Return [X, Y] of the center of cell containing provided text 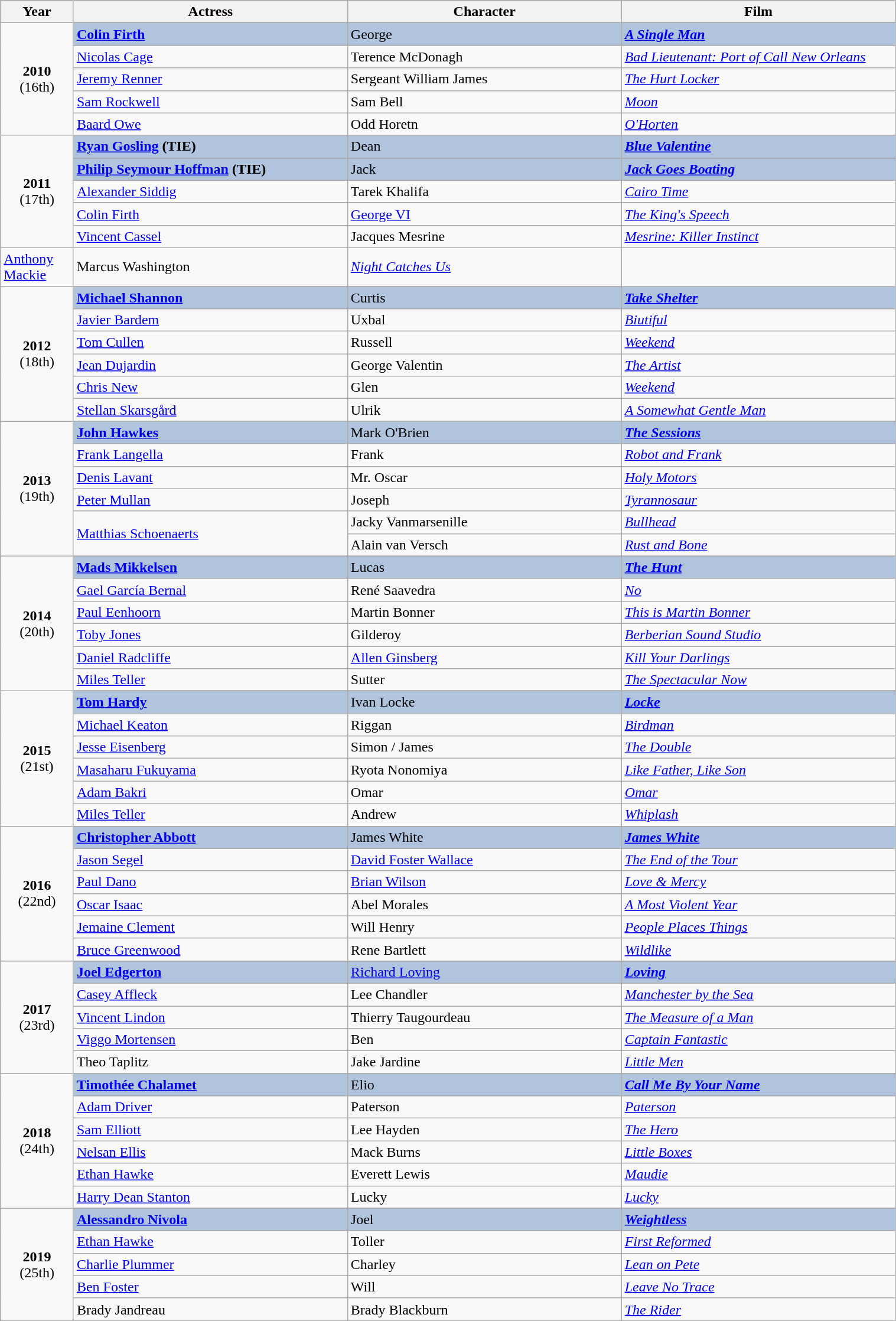
René Saavedra [484, 590]
2014(20th) [37, 623]
Jason Segel [210, 860]
A Somewhat Gentle Man [758, 410]
Ryan Gosling (TIE) [210, 147]
Charley [484, 1264]
The Spectacular Now [758, 680]
George [484, 34]
2018(24th) [37, 1141]
Lean on Pete [758, 1264]
The Double [758, 747]
Martin Bonner [484, 612]
Jack Goes Boating [758, 169]
Sutter [484, 680]
Leave No Trace [758, 1287]
George Valentin [484, 365]
Uxbal [484, 320]
Sam Elliott [210, 1130]
Ryota Nonomiya [484, 770]
Little Boxes [758, 1152]
Toby Jones [210, 635]
Gael García Bernal [210, 590]
Baard Owe [210, 124]
Michael Keaton [210, 725]
Jeremy Renner [210, 79]
Nicolas Cage [210, 57]
Frank [484, 455]
Harry Dean Stanton [210, 1197]
Ben [484, 1040]
Joseph [484, 500]
Matthias Schoenaerts [210, 533]
Kill Your Darlings [758, 658]
Tarek Khalifa [484, 191]
Will [484, 1287]
Maudie [758, 1174]
Call Me By Your Name [758, 1085]
Curtis [484, 297]
Oscar Isaac [210, 904]
Glen [484, 388]
Mr. Oscar [484, 477]
First Reformed [758, 1242]
Thierry Taugourdeau [484, 1017]
A Single Man [758, 34]
2017(23rd) [37, 1017]
Manchester by the Sea [758, 994]
Holy Motors [758, 477]
Joel [484, 1219]
Blue Valentine [758, 147]
Frank Langella [210, 455]
Take Shelter [758, 297]
Brady Blackburn [484, 1309]
Paul Dano [210, 882]
David Foster Wallace [484, 860]
Jemaine Clement [210, 927]
Sam Bell [484, 102]
Brady Jandreau [210, 1309]
Biutiful [758, 320]
This is Martin Bonner [758, 612]
Brian Wilson [484, 882]
Sam Rockwell [210, 102]
Robot and Frank [758, 455]
Elio [484, 1085]
O'Horten [758, 124]
Charlie Plummer [210, 1264]
The Rider [758, 1309]
Stellan Skarsgård [210, 410]
Ben Foster [210, 1287]
Will Henry [484, 927]
No [758, 590]
Year [37, 12]
Mack Burns [484, 1152]
Abel Morales [484, 904]
Denis Lavant [210, 477]
Actress [210, 12]
Weightless [758, 1219]
Alessandro Nivola [210, 1219]
Night Catches Us [484, 267]
Casey Affleck [210, 994]
Adam Driver [210, 1107]
Alain van Versch [484, 545]
Sergeant William James [484, 79]
The King's Speech [758, 214]
Lee Hayden [484, 1130]
Toller [484, 1242]
Terence McDonagh [484, 57]
Lucas [484, 567]
Lee Chandler [484, 994]
Masaharu Fukuyama [210, 770]
2015(21st) [37, 759]
2019(25th) [37, 1264]
Moon [758, 102]
A Most Violent Year [758, 904]
Like Father, Like Son [758, 770]
Bad Lieutenant: Port of Call New Orleans [758, 57]
Dean [484, 147]
Wildlike [758, 949]
2012(18th) [37, 353]
2013(19th) [37, 489]
Jacques Mesrine [484, 236]
People Places Things [758, 927]
Gilderoy [484, 635]
Love & Mercy [758, 882]
Tom Hardy [210, 702]
Film [758, 12]
Vincent Cassel [210, 236]
Allen Ginsberg [484, 658]
The Measure of a Man [758, 1017]
Everett Lewis [484, 1174]
Locke [758, 702]
2016(22nd) [37, 893]
Odd Horetn [484, 124]
Jacky Vanmarsenille [484, 522]
Richard Loving [484, 972]
Whiplash [758, 815]
Timothée Chalamet [210, 1085]
Andrew [484, 815]
Bruce Greenwood [210, 949]
Philip Seymour Hoffman (TIE) [210, 169]
Riggan [484, 725]
Little Men [758, 1062]
Character [484, 12]
The Sessions [758, 432]
John Hawkes [210, 432]
Rust and Bone [758, 545]
Jean Dujardin [210, 365]
The Artist [758, 365]
Joel Edgerton [210, 972]
Adam Bakri [210, 792]
Michael Shannon [210, 297]
Ulrik [484, 410]
2011(17th) [37, 191]
Mark O'Brien [484, 432]
Marcus Washington [210, 267]
Jake Jardine [484, 1062]
Nelsan Ellis [210, 1152]
Birdman [758, 725]
Jesse Eisenberg [210, 747]
The End of the Tour [758, 860]
Bullhead [758, 522]
Alexander Siddig [210, 191]
Simon / James [484, 747]
Tom Cullen [210, 343]
Berberian Sound Studio [758, 635]
Jack [484, 169]
Mads Mikkelsen [210, 567]
Chris New [210, 388]
Mesrine: Killer Instinct [758, 236]
Rene Bartlett [484, 949]
Captain Fantastic [758, 1040]
Peter Mullan [210, 500]
Theo Taplitz [210, 1062]
George VI [484, 214]
The Hurt Locker [758, 79]
The Hunt [758, 567]
Loving [758, 972]
Christopher Abbott [210, 837]
Javier Bardem [210, 320]
Viggo Mortensen [210, 1040]
Cairo Time [758, 191]
Ivan Locke [484, 702]
Anthony Mackie [37, 267]
2010(16th) [37, 79]
Vincent Lindon [210, 1017]
The Hero [758, 1130]
Daniel Radcliffe [210, 658]
Tyrannosaur [758, 500]
Russell [484, 343]
Paul Eenhoorn [210, 612]
